Find where the given text appears and provide that cell's center as [X, Y] coordinate. 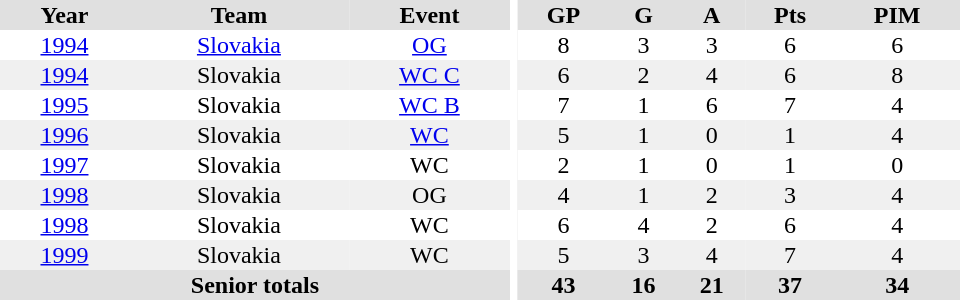
43 [564, 285]
1996 [64, 135]
PIM [897, 15]
Team [239, 15]
GP [564, 15]
G [643, 15]
37 [790, 285]
16 [643, 285]
Year [64, 15]
WC B [430, 105]
1999 [64, 255]
34 [897, 285]
WC C [430, 75]
A [712, 15]
Senior totals [255, 285]
21 [712, 285]
1995 [64, 105]
Pts [790, 15]
Event [430, 15]
1997 [64, 165]
